Locate the cell with the specified text and output its (x, y) center coordinate. 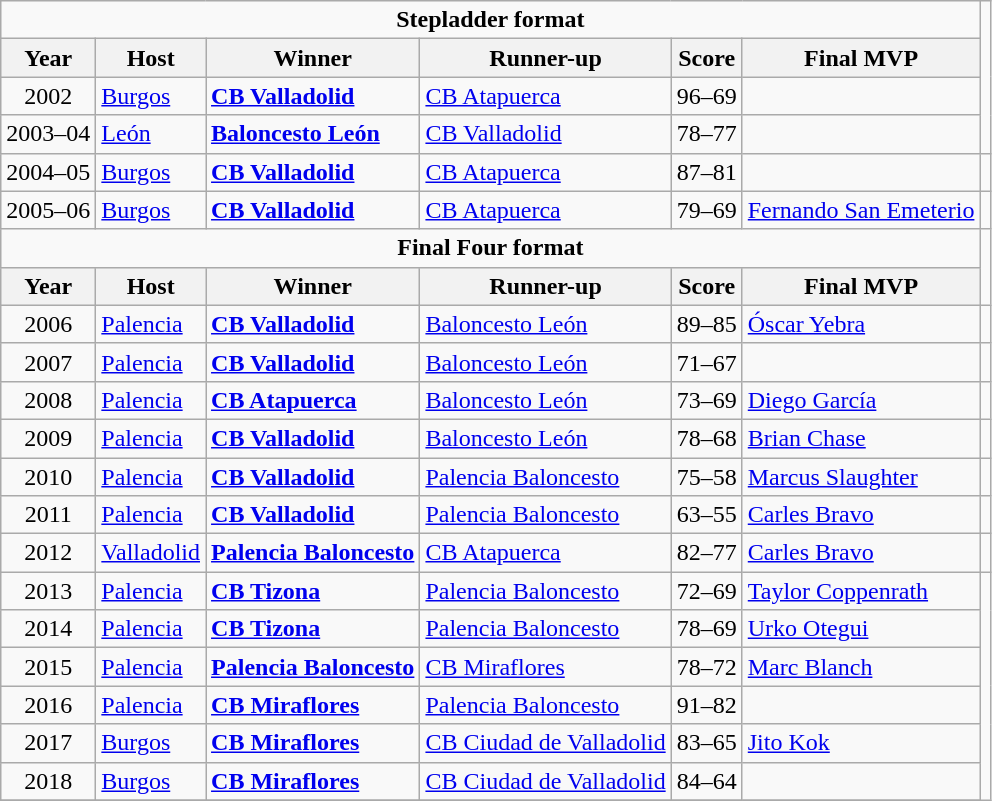
León (151, 134)
2002 (48, 96)
2016 (48, 705)
78–68 (706, 438)
Urko Otegui (861, 629)
2007 (48, 362)
Valladolid (151, 553)
78–77 (706, 134)
Marc Blanch (861, 667)
2010 (48, 477)
96–69 (706, 96)
78–69 (706, 629)
Diego García (861, 400)
75–58 (706, 477)
2012 (48, 553)
Óscar Yebra (861, 324)
2014 (48, 629)
2004–05 (48, 172)
91–82 (706, 705)
2009 (48, 438)
Marcus Slaughter (861, 477)
Final Four format (490, 248)
Brian Chase (861, 438)
Jito Kok (861, 743)
89–85 (706, 324)
2008 (48, 400)
2013 (48, 591)
82–77 (706, 553)
83–65 (706, 743)
2015 (48, 667)
78–72 (706, 667)
2017 (48, 743)
87–81 (706, 172)
71–67 (706, 362)
2006 (48, 324)
84–64 (706, 781)
2003–04 (48, 134)
Stepladder format (490, 20)
2018 (48, 781)
79–69 (706, 210)
Fernando San Emeterio (861, 210)
Taylor Coppenrath (861, 591)
2005–06 (48, 210)
73–69 (706, 400)
63–55 (706, 515)
72–69 (706, 591)
2011 (48, 515)
